Locate the cell with the specified text and output its (x, y) center coordinate. 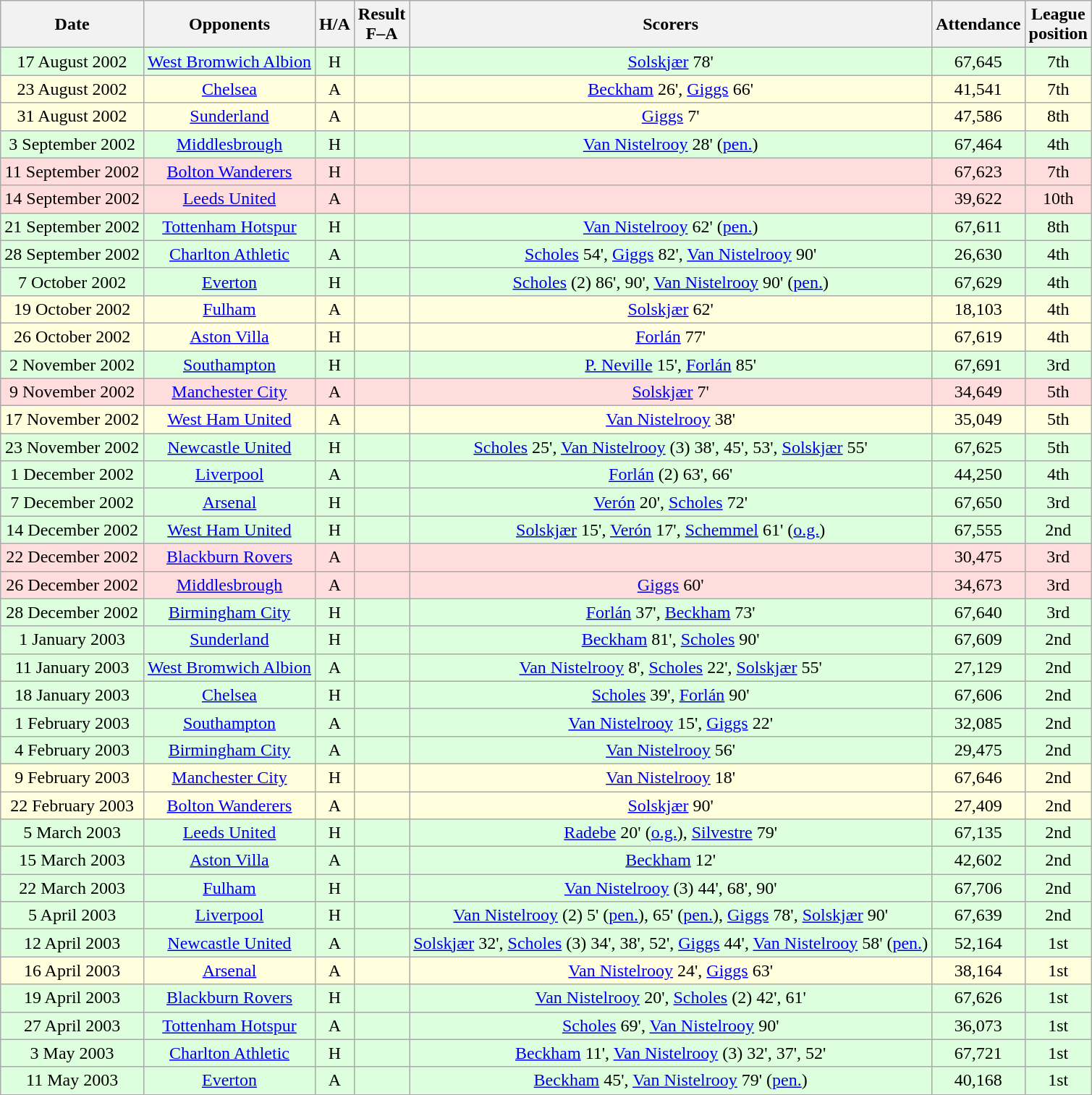
23 August 2002 (72, 89)
41,541 (978, 89)
14 September 2002 (72, 199)
27,409 (978, 806)
9 November 2002 (72, 392)
Van Nistelrooy 28' (pen.) (671, 144)
Forlán 37', Beckham 73' (671, 612)
23 November 2002 (72, 447)
67,625 (978, 447)
Solskjær 62' (671, 309)
12 April 2003 (72, 943)
67,135 (978, 833)
Van Nistelrooy 38' (671, 420)
18,103 (978, 309)
Scholes (2) 86', 90', Van Nistelrooy 90' (pen.) (671, 282)
67,706 (978, 888)
67,650 (978, 502)
Van Nistelrooy 20', Scholes (2) 42', 61' (671, 998)
Solskjær 78' (671, 62)
30,475 (978, 557)
Van Nistelrooy (3) 44', 68', 90' (671, 888)
3 September 2002 (72, 144)
35,049 (978, 420)
Date (72, 25)
Radebe 20' (o.g.), Silvestre 79' (671, 833)
Verón 20', Scholes 72' (671, 502)
67,606 (978, 695)
Forlán (2) 63', 66' (671, 475)
22 March 2003 (72, 888)
67,645 (978, 62)
22 February 2003 (72, 806)
3 May 2003 (72, 1053)
19 October 2002 (72, 309)
67,626 (978, 998)
67,609 (978, 640)
11 September 2002 (72, 172)
67,629 (978, 282)
27 April 2003 (72, 1026)
Giggs 7' (671, 117)
18 January 2003 (72, 695)
P. Neville 15', Forlán 85' (671, 364)
1 December 2002 (72, 475)
Solskjær 32', Scholes (3) 34', 38', 52', Giggs 44', Van Nistelrooy 58' (pen.) (671, 943)
Van Nistelrooy (2) 5' (pen.), 65' (pen.), Giggs 78', Solskjær 90' (671, 916)
26 October 2002 (72, 337)
27,129 (978, 667)
67,611 (978, 227)
67,646 (978, 777)
47,586 (978, 117)
Giggs 60' (671, 585)
11 January 2003 (72, 667)
Scholes 25', Van Nistelrooy (3) 38', 45', 53', Solskjær 55' (671, 447)
26 December 2002 (72, 585)
Van Nistelrooy 56' (671, 750)
15 March 2003 (72, 861)
67,721 (978, 1053)
39,622 (978, 199)
29,475 (978, 750)
Beckham 45', Van Nistelrooy 79' (pen.) (671, 1081)
ResultF–A (381, 25)
16 April 2003 (72, 971)
17 November 2002 (72, 420)
11 May 2003 (72, 1081)
38,164 (978, 971)
7 December 2002 (72, 502)
Beckham 11', Van Nistelrooy (3) 32', 37', 52' (671, 1053)
67,639 (978, 916)
9 February 2003 (72, 777)
Solskjær 90' (671, 806)
4 February 2003 (72, 750)
17 August 2002 (72, 62)
19 April 2003 (72, 998)
31 August 2002 (72, 117)
Forlán 77' (671, 337)
5 April 2003 (72, 916)
Beckham 81', Scholes 90' (671, 640)
67,619 (978, 337)
Van Nistelrooy 62' (pen.) (671, 227)
40,168 (978, 1081)
Scholes 69', Van Nistelrooy 90' (671, 1026)
14 December 2002 (72, 530)
1 February 2003 (72, 722)
22 December 2002 (72, 557)
Van Nistelrooy 8', Scholes 22', Solskjær 55' (671, 667)
Van Nistelrooy 18' (671, 777)
36,073 (978, 1026)
44,250 (978, 475)
52,164 (978, 943)
34,649 (978, 392)
28 December 2002 (72, 612)
5 March 2003 (72, 833)
67,691 (978, 364)
Beckham 12' (671, 861)
Scholes 54', Giggs 82', Van Nistelrooy 90' (671, 254)
Attendance (978, 25)
Leagueposition (1058, 25)
67,623 (978, 172)
10th (1058, 199)
Solskjær 15', Verón 17', Schemmel 61' (o.g.) (671, 530)
67,640 (978, 612)
Opponents (229, 25)
H/A (335, 25)
2 November 2002 (72, 364)
Scorers (671, 25)
7 October 2002 (72, 282)
Solskjær 7' (671, 392)
42,602 (978, 861)
Beckham 26', Giggs 66' (671, 89)
1 January 2003 (72, 640)
28 September 2002 (72, 254)
67,464 (978, 144)
Van Nistelrooy 15', Giggs 22' (671, 722)
26,630 (978, 254)
21 September 2002 (72, 227)
32,085 (978, 722)
34,673 (978, 585)
67,555 (978, 530)
Van Nistelrooy 24', Giggs 63' (671, 971)
Scholes 39', Forlán 90' (671, 695)
